Return (X, Y) of the center of cell containing provided text 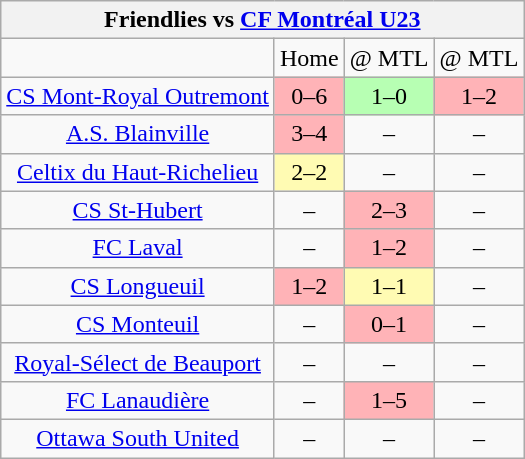
CS Longueuil (138, 286)
CS St-Hubert (138, 210)
1–5 (389, 400)
Home (309, 58)
FC Laval (138, 248)
1–1 (389, 286)
1–0 (389, 96)
Friendlies vs CF Montréal U23 (262, 20)
0–1 (389, 324)
Celtix du Haut-Richelieu (138, 172)
A.S. Blainville (138, 134)
Royal-Sélect de Beauport (138, 362)
FC Lanaudière (138, 400)
2–3 (389, 210)
2–2 (309, 172)
3–4 (309, 134)
CS Monteuil (138, 324)
CS Mont-Royal Outremont (138, 96)
Ottawa South United (138, 438)
0–6 (309, 96)
